Provide the (x, y) coordinate of the cell's center where the given text is located.  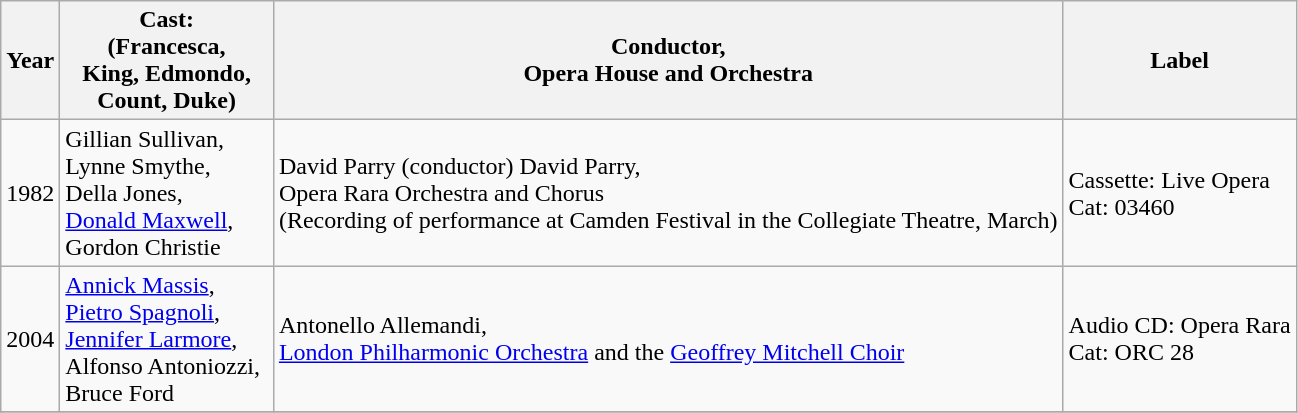
1982 (30, 193)
Gillian Sullivan,Lynne Smythe,Della Jones,Donald Maxwell,Gordon Christie (167, 193)
Conductor,Opera House and Orchestra (668, 60)
Annick Massis,Pietro Spagnoli,Jennifer Larmore,Alfonso Antoniozzi,Bruce Ford (167, 339)
Label (1180, 60)
Cassette: Live OperaCat: 03460 (1180, 193)
2004 (30, 339)
Antonello Allemandi,London Philharmonic Orchestra and the Geoffrey Mitchell Choir (668, 339)
David Parry (conductor) David Parry,Opera Rara Orchestra and Chorus(Recording of performance at Camden Festival in the Collegiate Theatre, March) (668, 193)
Year (30, 60)
Audio CD: Opera RaraCat: ORC 28 (1180, 339)
Cast:(Francesca,King, Edmondo,Count, Duke) (167, 60)
